Search for the cell housing the specified text and yield its [X, Y] center coordinate. 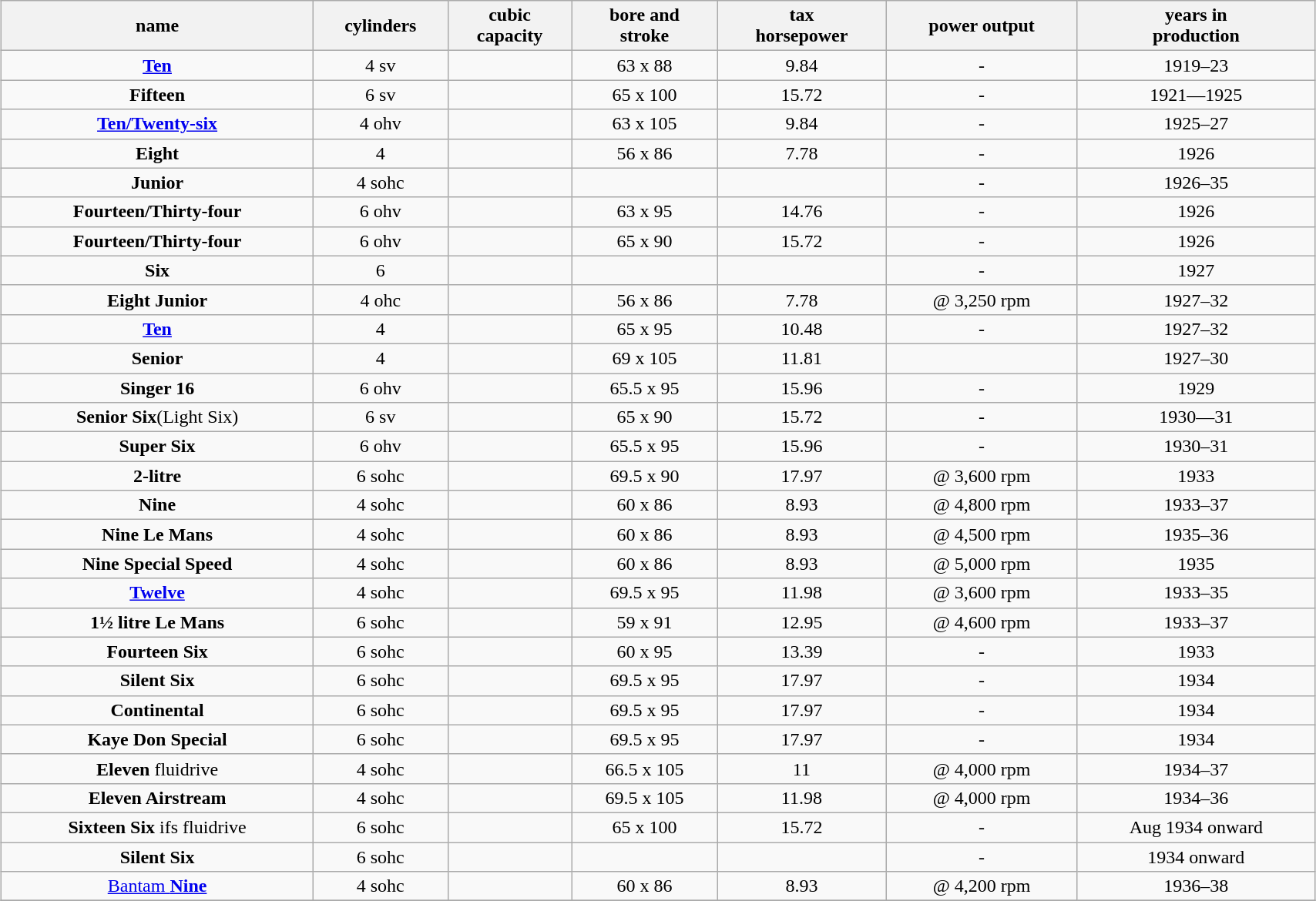
69.5 x 105 [644, 798]
1934–37 [1196, 769]
1935–36 [1196, 534]
@ 4,500 rpm [982, 534]
1927 [1196, 270]
Fourteen Six [157, 651]
name [157, 26]
1934 onward [1196, 857]
1935 [1196, 564]
Bantam Nine [157, 886]
Kaye Don Special [157, 739]
1933–35 [1196, 593]
taxhorsepower [801, 26]
65 x 95 [644, 329]
Nine Special Speed [157, 564]
Eleven Airstream [157, 798]
Continental [157, 710]
11.81 [801, 358]
Six [157, 270]
years inproduction [1196, 26]
63 x 88 [644, 65]
11 [801, 769]
Eleven fluidrive [157, 769]
@ 3,250 rpm [982, 300]
Eight [157, 153]
@ 4,800 rpm [982, 505]
63 x 105 [644, 124]
1921—1925 [1196, 95]
Junior [157, 183]
1930—31 [1196, 417]
10.48 [801, 329]
59 x 91 [644, 622]
2-litre [157, 476]
4 ohc [381, 300]
14.76 [801, 212]
66.5 x 105 [644, 769]
cubiccapacity [510, 26]
60 x 95 [644, 651]
Fifteen [157, 95]
1½ litre Le Mans [157, 622]
Senior Six(Light Six) [157, 417]
1926–35 [1196, 183]
1936–38 [1196, 886]
power output [982, 26]
1929 [1196, 387]
Super Six [157, 447]
@ 5,000 rpm [982, 564]
Aug 1934 onward [1196, 827]
4 sv [381, 65]
Twelve [157, 593]
69 x 105 [644, 358]
63 x 95 [644, 212]
1934–36 [1196, 798]
1930–31 [1196, 447]
bore andstroke [644, 26]
1927–30 [1196, 358]
Singer 16 [157, 387]
1925–27 [1196, 124]
1919–23 [1196, 65]
Senior [157, 358]
13.39 [801, 651]
Sixteen Six ifs fluidrive [157, 827]
4 ohv [381, 124]
Nine [157, 505]
12.95 [801, 622]
@ 4,600 rpm [982, 622]
6 [381, 270]
69.5 x 90 [644, 476]
Ten/Twenty-six [157, 124]
Eight Junior [157, 300]
Nine Le Mans [157, 534]
@ 4,200 rpm [982, 886]
cylinders [381, 26]
